Locate the cell with the specified text and output its (x, y) center coordinate. 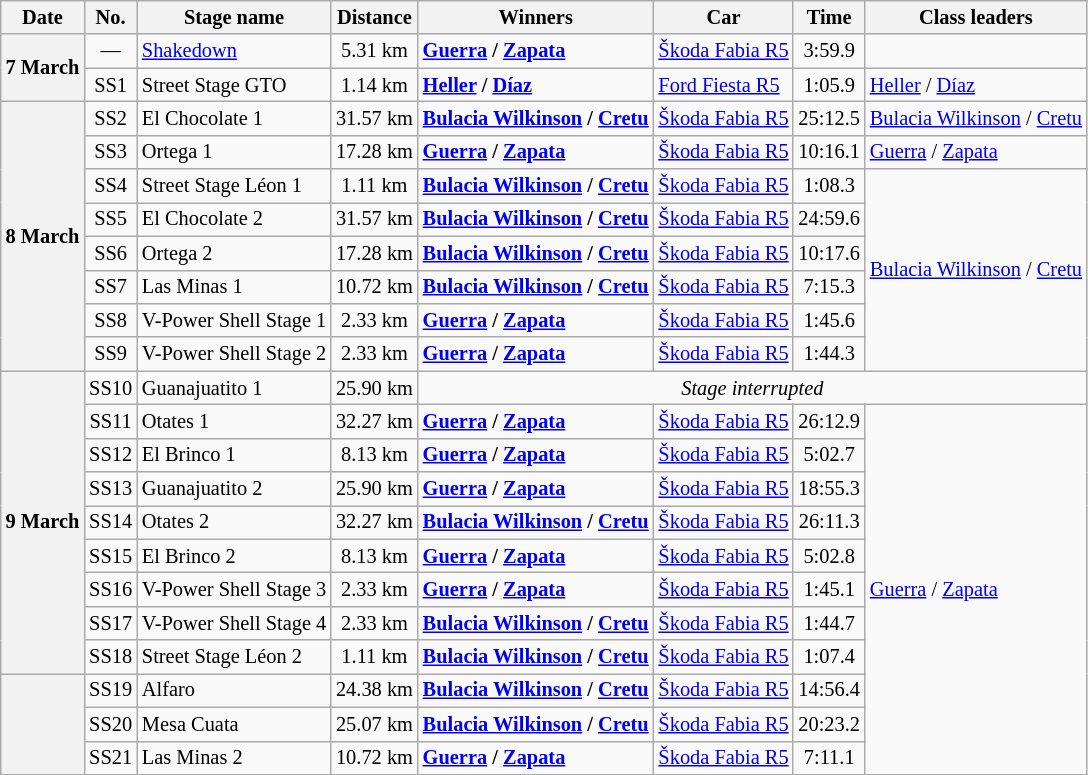
10:16.1 (828, 152)
Las Minas 2 (234, 758)
10:17.6 (828, 253)
9 March (42, 522)
Ford Fiesta R5 (724, 85)
Distance (374, 17)
Winners (536, 17)
SS14 (110, 522)
SS8 (110, 320)
1:05.9 (828, 85)
SS19 (110, 690)
SS15 (110, 556)
Otates 1 (234, 421)
Ortega 2 (234, 253)
1.14 km (374, 85)
3:59.9 (828, 51)
SS7 (110, 287)
1:45.6 (828, 320)
20:23.2 (828, 724)
Guanajuatito 2 (234, 489)
Street Stage Léon 2 (234, 657)
SS9 (110, 354)
25:12.5 (828, 118)
V-Power Shell Stage 3 (234, 589)
5:02.8 (828, 556)
7:15.3 (828, 287)
V-Power Shell Stage 2 (234, 354)
SS21 (110, 758)
14:56.4 (828, 690)
Class leaders (976, 17)
SS4 (110, 186)
24.38 km (374, 690)
5:02.7 (828, 455)
8 March (42, 236)
El Brinco 1 (234, 455)
Time (828, 17)
1:08.3 (828, 186)
No. (110, 17)
1:07.4 (828, 657)
SS10 (110, 388)
V-Power Shell Stage 1 (234, 320)
Otates 2 (234, 522)
Date (42, 17)
25.07 km (374, 724)
Stage interrupted (752, 388)
Las Minas 1 (234, 287)
5.31 km (374, 51)
Car (724, 17)
7 March (42, 68)
26:12.9 (828, 421)
SS11 (110, 421)
SS6 (110, 253)
Shakedown (234, 51)
SS3 (110, 152)
El Chocolate 1 (234, 118)
SS13 (110, 489)
El Chocolate 2 (234, 219)
SS1 (110, 85)
Mesa Cuata (234, 724)
24:59.6 (828, 219)
SS20 (110, 724)
Street Stage Léon 1 (234, 186)
7:11.1 (828, 758)
V-Power Shell Stage 4 (234, 623)
SS2 (110, 118)
Street Stage GTO (234, 85)
SS18 (110, 657)
1:44.7 (828, 623)
Guanajuatito 1 (234, 388)
26:11.3 (828, 522)
SS5 (110, 219)
18:55.3 (828, 489)
Stage name (234, 17)
SS12 (110, 455)
1:45.1 (828, 589)
SS16 (110, 589)
— (110, 51)
1:44.3 (828, 354)
El Brinco 2 (234, 556)
SS17 (110, 623)
Alfaro (234, 690)
Ortega 1 (234, 152)
